Output the [X, Y] coordinate of the center of the cell containing the given text.  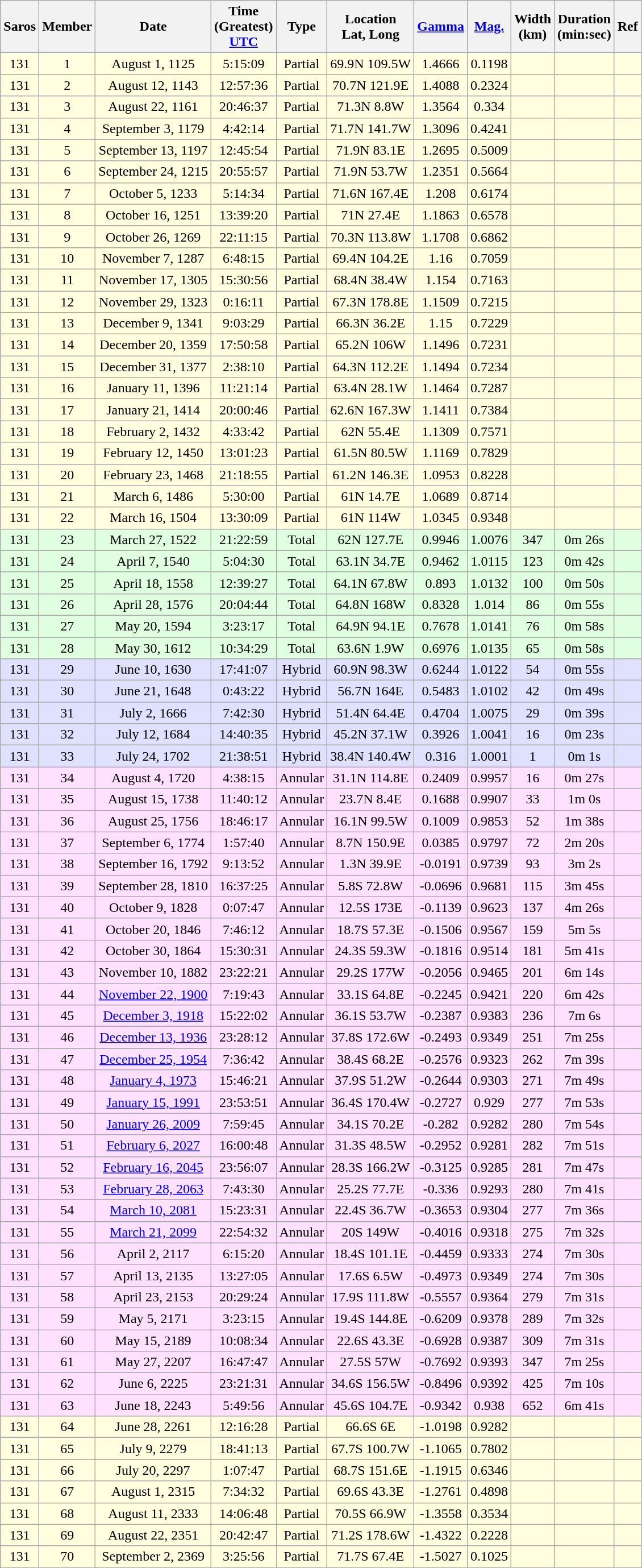
0.9333 [489, 1254]
September 3, 1179 [153, 128]
August 1, 1125 [153, 64]
23 [67, 540]
9 [67, 237]
71.7N 141.7W [370, 128]
60 [67, 1340]
48 [67, 1081]
1.3N 39.9E [370, 864]
-0.2952 [441, 1146]
21:22:59 [243, 540]
April 13, 2135 [153, 1275]
18.4S 101.1E [370, 1254]
November 29, 1323 [153, 302]
February 2, 1432 [153, 432]
31.1N 114.8E [370, 778]
16.1N 99.5W [370, 821]
6m 14s [585, 972]
0.7802 [489, 1449]
December 3, 1918 [153, 1016]
68.4N 38.4W [370, 280]
31.3S 48.5W [370, 1146]
1m 38s [585, 821]
0m 49s [585, 691]
29.2S 177W [370, 972]
39 [67, 886]
31 [67, 713]
0.6174 [489, 193]
0.9318 [489, 1232]
20:04:44 [243, 604]
262 [533, 1059]
71N 27.4E [370, 215]
70.3N 113.8W [370, 237]
-0.0696 [441, 886]
October 30, 1864 [153, 951]
4:38:15 [243, 778]
12.5S 173E [370, 907]
-0.2056 [441, 972]
4 [67, 128]
September 2, 2369 [153, 1557]
23:53:51 [243, 1102]
April 7, 1540 [153, 561]
Date [153, 27]
-0.2493 [441, 1038]
1.014 [489, 604]
7:34:32 [243, 1492]
10 [67, 258]
36 [67, 821]
12:57:36 [243, 85]
1.0345 [441, 518]
36.4S 170.4W [370, 1102]
23:56:07 [243, 1167]
15:46:21 [243, 1081]
March 10, 2081 [153, 1210]
18:46:17 [243, 821]
67.7S 100.7W [370, 1449]
7m 53s [585, 1102]
71.3N 8.8W [370, 107]
0.8714 [489, 496]
7:46:12 [243, 929]
1.154 [441, 280]
0:43:22 [243, 691]
December 20, 1359 [153, 345]
7m 6s [585, 1016]
2 [67, 85]
12:16:28 [243, 1427]
2m 20s [585, 843]
5:30:00 [243, 496]
7 [67, 193]
67 [67, 1492]
64.3N 112.2E [370, 367]
21:38:51 [243, 756]
68 [67, 1513]
23.7N 8.4E [370, 799]
65.2N 106W [370, 345]
32 [67, 735]
0m 50s [585, 583]
0.9378 [489, 1318]
Member [67, 27]
22:54:32 [243, 1232]
7m 36s [585, 1210]
64.1N 67.8W [370, 583]
251 [533, 1038]
220 [533, 994]
15:30:56 [243, 280]
15 [67, 367]
18 [67, 432]
0.9462 [441, 561]
0.7231 [489, 345]
0.2228 [489, 1535]
61N 114W [370, 518]
February 12, 1450 [153, 453]
2:38:10 [243, 367]
-1.5027 [441, 1557]
August 12, 1143 [153, 85]
14:40:35 [243, 735]
June 21, 1648 [153, 691]
72 [533, 843]
14 [67, 345]
61N 14.7E [370, 496]
4:42:14 [243, 128]
0.9304 [489, 1210]
236 [533, 1016]
0.9348 [489, 518]
January 4, 1973 [153, 1081]
-1.1065 [441, 1449]
14:06:48 [243, 1513]
17.6S 6.5W [370, 1275]
62N 127.7E [370, 540]
0.9946 [441, 540]
45.2N 37.1W [370, 735]
0.3534 [489, 1513]
15:23:31 [243, 1210]
11:21:14 [243, 388]
41 [67, 929]
0.5664 [489, 172]
123 [533, 561]
Ref [627, 27]
17:41:07 [243, 670]
51.4N 64.4E [370, 713]
38.4S 68.2E [370, 1059]
46 [67, 1038]
47 [67, 1059]
September 6, 1774 [153, 843]
62.6N 167.3W [370, 410]
64.9N 94.1E [370, 626]
August 4, 1720 [153, 778]
0.893 [441, 583]
5m 5s [585, 929]
23:22:21 [243, 972]
652 [533, 1405]
-0.3125 [441, 1167]
1.0001 [489, 756]
1.0102 [489, 691]
March 21, 2099 [153, 1232]
425 [533, 1384]
August 1, 2315 [153, 1492]
1.0689 [441, 496]
49 [67, 1102]
0.9383 [489, 1016]
1.208 [441, 193]
0.4898 [489, 1492]
0.1025 [489, 1557]
4m 26s [585, 907]
0.9465 [489, 972]
63.1N 34.7E [370, 561]
October 20, 1846 [153, 929]
June 6, 2225 [153, 1384]
1.2695 [441, 150]
0.7571 [489, 432]
0m 1s [585, 756]
February 23, 1468 [153, 475]
7:19:43 [243, 994]
16:37:25 [243, 886]
0.1688 [441, 799]
1.1494 [441, 367]
1.16 [441, 258]
24 [67, 561]
1.3096 [441, 128]
March 16, 1504 [153, 518]
1.4088 [441, 85]
68.7S 151.6E [370, 1470]
13:01:23 [243, 453]
0.7215 [489, 302]
0.334 [489, 107]
0.2409 [441, 778]
March 27, 1522 [153, 540]
0.7384 [489, 410]
0.6862 [489, 237]
-0.9342 [441, 1405]
0.7234 [489, 367]
13:39:20 [243, 215]
Saros [20, 27]
0:07:47 [243, 907]
1.1464 [441, 388]
66.3N 36.2E [370, 323]
July 12, 1684 [153, 735]
November 17, 1305 [153, 280]
Width(km) [533, 27]
64.8N 168W [370, 604]
62N 55.4E [370, 432]
20:46:37 [243, 107]
281 [533, 1167]
Type [302, 27]
44 [67, 994]
27.5S 57W [370, 1362]
0.7163 [489, 280]
33.1S 64.8E [370, 994]
8.7N 150.9E [370, 843]
0.9293 [489, 1189]
5 [67, 150]
15:22:02 [243, 1016]
0.8328 [441, 604]
0m 23s [585, 735]
16:00:48 [243, 1146]
17.9S 111.8W [370, 1297]
71.9N 53.7W [370, 172]
Mag. [489, 27]
7m 54s [585, 1124]
86 [533, 604]
24.3S 59.3W [370, 951]
1:07:47 [243, 1470]
April 28, 1576 [153, 604]
57 [67, 1275]
0.6244 [441, 670]
13:27:05 [243, 1275]
-0.2576 [441, 1059]
1.1411 [441, 410]
20:00:46 [243, 410]
6:48:15 [243, 258]
7m 10s [585, 1384]
-0.2727 [441, 1102]
62 [67, 1384]
7m 39s [585, 1059]
137 [533, 907]
-0.282 [441, 1124]
July 24, 1702 [153, 756]
17:50:58 [243, 345]
May 20, 1594 [153, 626]
January 15, 1991 [153, 1102]
63.4N 28.1W [370, 388]
45 [67, 1016]
71.6N 167.4E [370, 193]
0.9797 [489, 843]
0.9281 [489, 1146]
0m 26s [585, 540]
7:42:30 [243, 713]
10:34:29 [243, 648]
May 15, 2189 [153, 1340]
October 5, 1233 [153, 193]
-1.4322 [441, 1535]
12:45:54 [243, 150]
January 11, 1396 [153, 388]
0.9623 [489, 907]
5:04:30 [243, 561]
July 20, 2297 [153, 1470]
-0.6209 [441, 1318]
-0.0191 [441, 864]
September 16, 1792 [153, 864]
0.9393 [489, 1362]
18:41:13 [243, 1449]
0.9567 [489, 929]
0.316 [441, 756]
5:14:34 [243, 193]
August 11, 2333 [153, 1513]
0.6346 [489, 1470]
August 22, 2351 [153, 1535]
-0.2387 [441, 1016]
282 [533, 1146]
1.1863 [441, 215]
9:03:29 [243, 323]
20:42:47 [243, 1535]
0.8228 [489, 475]
38.4N 140.4W [370, 756]
0:16:11 [243, 302]
69.4N 104.2E [370, 258]
-0.2644 [441, 1081]
October 9, 1828 [153, 907]
69.9N 109.5W [370, 64]
-0.7692 [441, 1362]
October 16, 1251 [153, 215]
23:21:31 [243, 1384]
October 26, 1269 [153, 237]
26 [67, 604]
-0.3653 [441, 1210]
19 [67, 453]
3:23:17 [243, 626]
0.9421 [489, 994]
1.1509 [441, 302]
36.1S 53.7W [370, 1016]
63.6N 1.9W [370, 648]
37.9S 51.2W [370, 1081]
1.0041 [489, 735]
July 2, 1666 [153, 713]
-1.1915 [441, 1470]
1.1169 [441, 453]
December 9, 1341 [153, 323]
0m 42s [585, 561]
January 26, 2009 [153, 1124]
1.0141 [489, 626]
-0.2245 [441, 994]
201 [533, 972]
1.3564 [441, 107]
13:30:09 [243, 518]
July 9, 2279 [153, 1449]
September 24, 1215 [153, 172]
28.3S 166.2W [370, 1167]
12:39:27 [243, 583]
Duration(min:sec) [585, 27]
56.7N 164E [370, 691]
5:15:09 [243, 64]
275 [533, 1232]
5.8S 72.8W [370, 886]
20S 149W [370, 1232]
19.4S 144.8E [370, 1318]
20 [67, 475]
1:57:40 [243, 843]
1.1708 [441, 237]
June 18, 2243 [153, 1405]
8 [67, 215]
0.3926 [441, 735]
0.7287 [489, 388]
December 31, 1377 [153, 367]
-0.1506 [441, 929]
Gamma [441, 27]
1.2351 [441, 172]
April 23, 2153 [153, 1297]
-0.4016 [441, 1232]
28 [67, 648]
0.9853 [489, 821]
20:55:57 [243, 172]
51 [67, 1146]
May 30, 1612 [153, 648]
53 [67, 1189]
December 25, 1954 [153, 1059]
1.0122 [489, 670]
66 [67, 1470]
115 [533, 886]
0.9514 [489, 951]
0.0385 [441, 843]
4:33:42 [243, 432]
0.9957 [489, 778]
7:36:42 [243, 1059]
34.1S 70.2E [370, 1124]
February 6, 2027 [153, 1146]
0.2324 [489, 85]
0.6578 [489, 215]
43 [67, 972]
71.2S 178.6W [370, 1535]
August 25, 1756 [153, 821]
0.9392 [489, 1384]
7m 51s [585, 1146]
70.7N 121.9E [370, 85]
1.0115 [489, 561]
25 [67, 583]
-0.336 [441, 1189]
50 [67, 1124]
November 10, 1882 [153, 972]
0.929 [489, 1102]
71.7S 67.4E [370, 1557]
59 [67, 1318]
22 [67, 518]
279 [533, 1297]
0.6976 [441, 648]
0.9303 [489, 1081]
April 2, 2117 [153, 1254]
15:30:31 [243, 951]
56 [67, 1254]
June 28, 2261 [153, 1427]
9:13:52 [243, 864]
August 22, 1161 [153, 107]
22:11:15 [243, 237]
11:40:12 [243, 799]
271 [533, 1081]
45.6S 104.7E [370, 1405]
6 [67, 172]
309 [533, 1340]
67.3N 178.8E [370, 302]
-1.0198 [441, 1427]
37.8S 172.6W [370, 1038]
69 [67, 1535]
70.5S 66.9W [370, 1513]
61.5N 80.5W [370, 453]
0.9323 [489, 1059]
June 10, 1630 [153, 670]
-1.3558 [441, 1513]
17 [67, 410]
7m 47s [585, 1167]
0m 27s [585, 778]
March 6, 1486 [153, 496]
1.0953 [441, 475]
0.9907 [489, 799]
38 [67, 864]
7m 49s [585, 1081]
1.4666 [441, 64]
13 [67, 323]
0.4241 [489, 128]
May 5, 2171 [153, 1318]
64 [67, 1427]
60.9N 98.3W [370, 670]
0.9285 [489, 1167]
11 [67, 280]
0.9739 [489, 864]
1.0135 [489, 648]
-0.6928 [441, 1340]
1.0076 [489, 540]
21:18:55 [243, 475]
21 [67, 496]
1.0075 [489, 713]
70 [67, 1557]
0.9387 [489, 1340]
-0.4459 [441, 1254]
0.1198 [489, 64]
January 21, 1414 [153, 410]
30 [67, 691]
181 [533, 951]
February 28, 2063 [153, 1189]
0.7829 [489, 453]
1.0132 [489, 583]
37 [67, 843]
12 [67, 302]
0.9681 [489, 886]
6:15:20 [243, 1254]
18.7S 57.3E [370, 929]
3m 45s [585, 886]
0.7059 [489, 258]
69.6S 43.3E [370, 1492]
55 [67, 1232]
0.938 [489, 1405]
-0.4973 [441, 1275]
76 [533, 626]
3 [67, 107]
40 [67, 907]
0.1009 [441, 821]
August 15, 1738 [153, 799]
35 [67, 799]
5m 41s [585, 951]
7:59:45 [243, 1124]
25.2S 77.7E [370, 1189]
71.9N 83.1E [370, 150]
22.6S 43.3E [370, 1340]
February 16, 2045 [153, 1167]
-0.1816 [441, 951]
61.2N 146.3E [370, 475]
16:47:47 [243, 1362]
0.4704 [441, 713]
September 13, 1197 [153, 150]
-0.5557 [441, 1297]
0.5483 [441, 691]
0.9364 [489, 1297]
0m 39s [585, 713]
0.7678 [441, 626]
6m 41s [585, 1405]
34.6S 156.5W [370, 1384]
1.1309 [441, 432]
34 [67, 778]
-0.8496 [441, 1384]
0.5009 [489, 150]
63 [67, 1405]
22.4S 36.7W [370, 1210]
1.15 [441, 323]
27 [67, 626]
7:43:30 [243, 1189]
3m 2s [585, 864]
Time(Greatest)UTC [243, 27]
April 18, 1558 [153, 583]
0.7229 [489, 323]
93 [533, 864]
LocationLat, Long [370, 27]
23:28:12 [243, 1038]
December 13, 1936 [153, 1038]
20:29:24 [243, 1297]
100 [533, 583]
289 [533, 1318]
September 28, 1810 [153, 886]
58 [67, 1297]
3:25:56 [243, 1557]
-0.1139 [441, 907]
1m 0s [585, 799]
66.6S 6E [370, 1427]
159 [533, 929]
-1.2761 [441, 1492]
3:23:15 [243, 1318]
7m 41s [585, 1189]
10:08:34 [243, 1340]
61 [67, 1362]
1.1496 [441, 345]
November 7, 1287 [153, 258]
November 22, 1900 [153, 994]
May 27, 2207 [153, 1362]
5:49:56 [243, 1405]
6m 42s [585, 994]
